Scan for the cell matching the given text and deliver its [X, Y] coordinate at center. 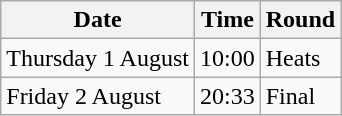
Time [227, 20]
20:33 [227, 96]
Round [300, 20]
Final [300, 96]
Thursday 1 August [98, 58]
10:00 [227, 58]
Friday 2 August [98, 96]
Heats [300, 58]
Date [98, 20]
